Scan for the cell matching the given text and deliver its [x, y] coordinate at center. 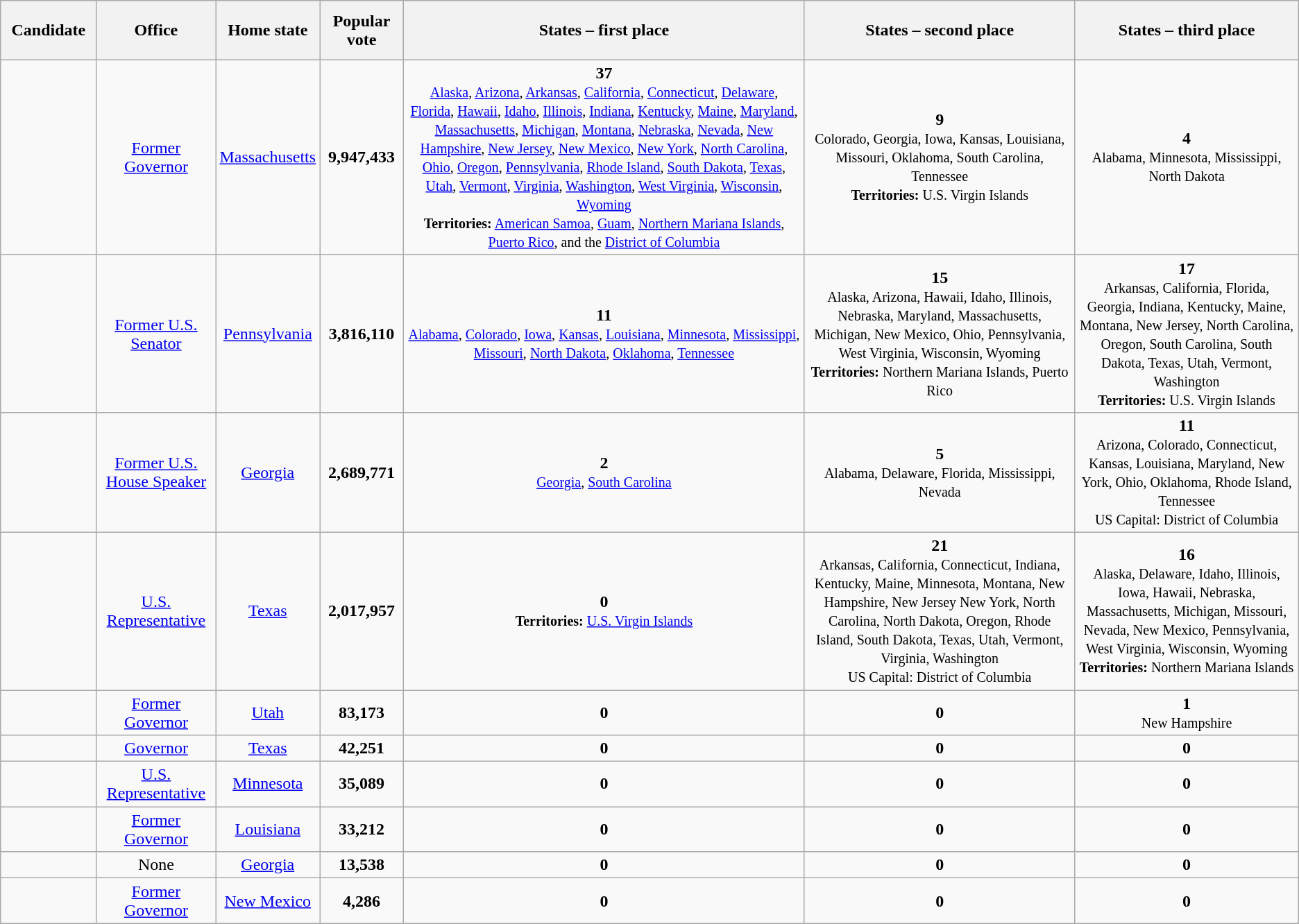
11 Alabama, Colorado, Iowa, Kansas, Louisiana, Minnesota, Mississippi, Missouri, North Dakota, Oklahoma, Tennessee [604, 333]
9,947,433 [362, 157]
Utah [268, 712]
Governor [156, 748]
13,538 [362, 865]
Office [156, 31]
New Mexico [268, 900]
None [156, 865]
33,212 [362, 830]
States – third place [1187, 31]
Louisiana [268, 830]
Former U.S. House Speaker [156, 472]
11Arizona, Colorado, Connecticut, Kansas, Louisiana, Maryland, New York, Ohio, Oklahoma, Rhode Island, Tennessee US Capital: District of Columbia [1187, 472]
42,251 [362, 748]
1New Hampshire [1187, 712]
Candidate [49, 31]
Pennsylvania [268, 333]
4Alabama, Minnesota, Mississippi, North Dakota [1187, 157]
2,017,957 [362, 610]
0Territories: U.S. Virgin Islands [604, 610]
Home state [268, 31]
Massachusetts [268, 157]
Popular vote [362, 31]
9Colorado, Georgia, Iowa, Kansas, Louisiana, Missouri, Oklahoma, South Carolina, TennesseeTerritories: U.S. Virgin Islands [940, 157]
3,816,110 [362, 333]
35,089 [362, 784]
States – first place [604, 31]
Minnesota [268, 784]
2,689,771 [362, 472]
Former U.S. Senator [156, 333]
States – second place [940, 31]
5Alabama, Delaware, Florida, Mississippi, Nevada [940, 472]
4,286 [362, 900]
83,173 [362, 712]
2Georgia, South Carolina [604, 472]
